Locate the cell with the specified text and output its (X, Y) center coordinate. 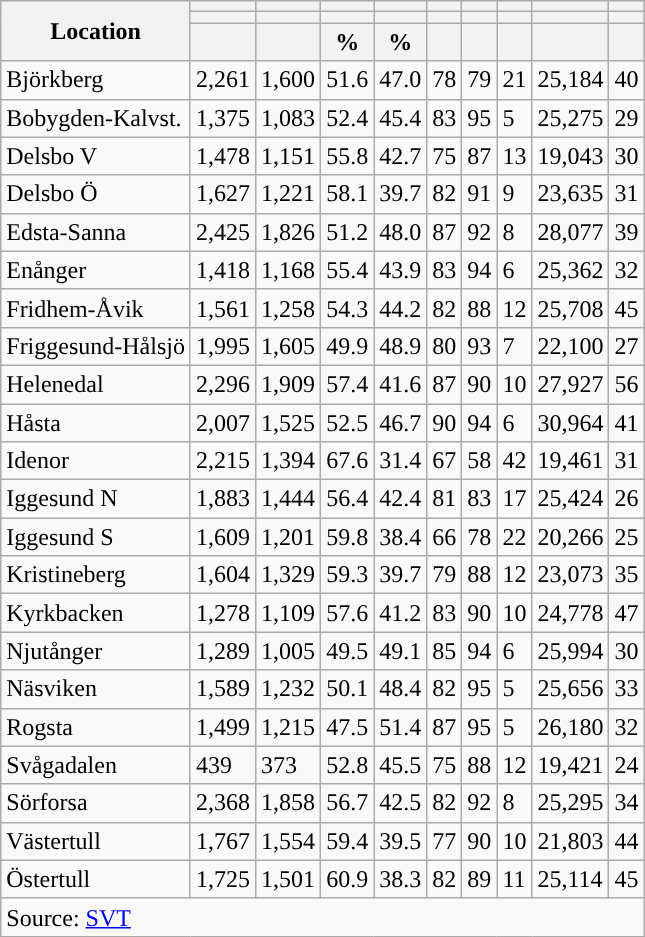
Björkberg (96, 80)
26,180 (570, 727)
56 (626, 384)
85 (444, 651)
25,656 (570, 689)
30,964 (570, 423)
38.4 (400, 537)
9 (514, 194)
Edsta-Sanna (96, 232)
21,803 (570, 841)
2,261 (222, 80)
28,077 (570, 232)
49.9 (348, 346)
17 (514, 499)
25,184 (570, 80)
20,266 (570, 537)
25,114 (570, 879)
Iggesund N (96, 499)
Friggesund-Hålsjö (96, 346)
89 (480, 879)
59.3 (348, 575)
80 (444, 346)
2,007 (222, 423)
1,605 (288, 346)
26 (626, 499)
27 (626, 346)
25 (626, 537)
21 (514, 80)
Location (96, 31)
48.4 (400, 689)
51.6 (348, 80)
Näsviken (96, 689)
Östertull (96, 879)
42 (514, 461)
1,478 (222, 156)
31.4 (400, 461)
29 (626, 118)
52.8 (348, 765)
45.4 (400, 118)
45.5 (400, 765)
56.4 (348, 499)
7 (514, 346)
Håsta (96, 423)
Idenor (96, 461)
1,609 (222, 537)
1,499 (222, 727)
41.6 (400, 384)
91 (480, 194)
49.5 (348, 651)
439 (222, 765)
42.4 (400, 499)
1,826 (288, 232)
373 (288, 765)
34 (626, 803)
Fridhem-Åvik (96, 308)
42.7 (400, 156)
1,329 (288, 575)
24 (626, 765)
1,201 (288, 537)
55.4 (348, 270)
1,215 (288, 727)
58.1 (348, 194)
1,258 (288, 308)
1,600 (288, 80)
27,927 (570, 384)
44 (626, 841)
Svågadalen (96, 765)
1,151 (288, 156)
59.4 (348, 841)
1,394 (288, 461)
1,525 (288, 423)
52.4 (348, 118)
Iggesund S (96, 537)
1,995 (222, 346)
51.2 (348, 232)
1,767 (222, 841)
Bobygden-Kalvst. (96, 118)
1,589 (222, 689)
11 (514, 879)
39 (626, 232)
67.6 (348, 461)
48.0 (400, 232)
19,421 (570, 765)
67 (444, 461)
49.1 (400, 651)
1,289 (222, 651)
40 (626, 80)
66 (444, 537)
Source: SVT (322, 917)
1,168 (288, 270)
77 (444, 841)
42.5 (400, 803)
1,725 (222, 879)
1,858 (288, 803)
2,368 (222, 803)
1,005 (288, 651)
52.5 (348, 423)
22,100 (570, 346)
47 (626, 613)
56.7 (348, 803)
Kristineberg (96, 575)
25,295 (570, 803)
57.4 (348, 384)
Kyrkbacken (96, 613)
48.9 (400, 346)
25,362 (570, 270)
Helenedal (96, 384)
51.4 (400, 727)
25,275 (570, 118)
2,215 (222, 461)
23,073 (570, 575)
19,461 (570, 461)
1,232 (288, 689)
1,604 (222, 575)
41 (626, 423)
81 (444, 499)
25,994 (570, 651)
19,043 (570, 156)
1,561 (222, 308)
25,424 (570, 499)
38.3 (400, 879)
1,109 (288, 613)
Västertull (96, 841)
1,883 (222, 499)
57.6 (348, 613)
Rogsta (96, 727)
23,635 (570, 194)
54.3 (348, 308)
2,425 (222, 232)
1,375 (222, 118)
1,278 (222, 613)
50.1 (348, 689)
55.8 (348, 156)
1,418 (222, 270)
13 (514, 156)
Sörforsa (96, 803)
59.8 (348, 537)
2,296 (222, 384)
Delsbo Ö (96, 194)
47.5 (348, 727)
24,778 (570, 613)
43.9 (400, 270)
1,083 (288, 118)
93 (480, 346)
44.2 (400, 308)
47.0 (400, 80)
Njutånger (96, 651)
33 (626, 689)
46.7 (400, 423)
22 (514, 537)
1,501 (288, 879)
Delsbo V (96, 156)
1,444 (288, 499)
Enånger (96, 270)
58 (480, 461)
39.5 (400, 841)
35 (626, 575)
41.2 (400, 613)
60.9 (348, 879)
1,554 (288, 841)
1,627 (222, 194)
1,909 (288, 384)
25,708 (570, 308)
1,221 (288, 194)
